Extract the [x, y] coordinate from the center of the cell holding the provided text.  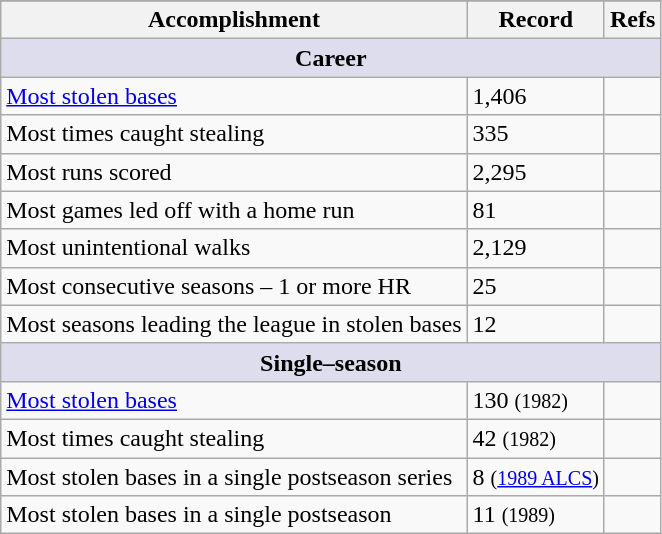
Single–season [331, 362]
Most unintentional walks [234, 248]
130 (1982) [536, 400]
Most consecutive seasons – 1 or more HR [234, 286]
Most stolen bases in a single postseason series [234, 477]
12 [536, 324]
Most games led off with a home run [234, 210]
Record [536, 20]
Most seasons leading the league in stolen bases [234, 324]
2,295 [536, 172]
Career [331, 58]
11 (1989) [536, 515]
1,406 [536, 96]
Most stolen bases in a single postseason [234, 515]
335 [536, 134]
81 [536, 210]
Most runs scored [234, 172]
2,129 [536, 248]
42 (1982) [536, 438]
25 [536, 286]
Refs [632, 20]
Accomplishment [234, 20]
8 (1989 ALCS) [536, 477]
